Return the (X, Y) coordinate for the center point of the cell that contains the specified text.  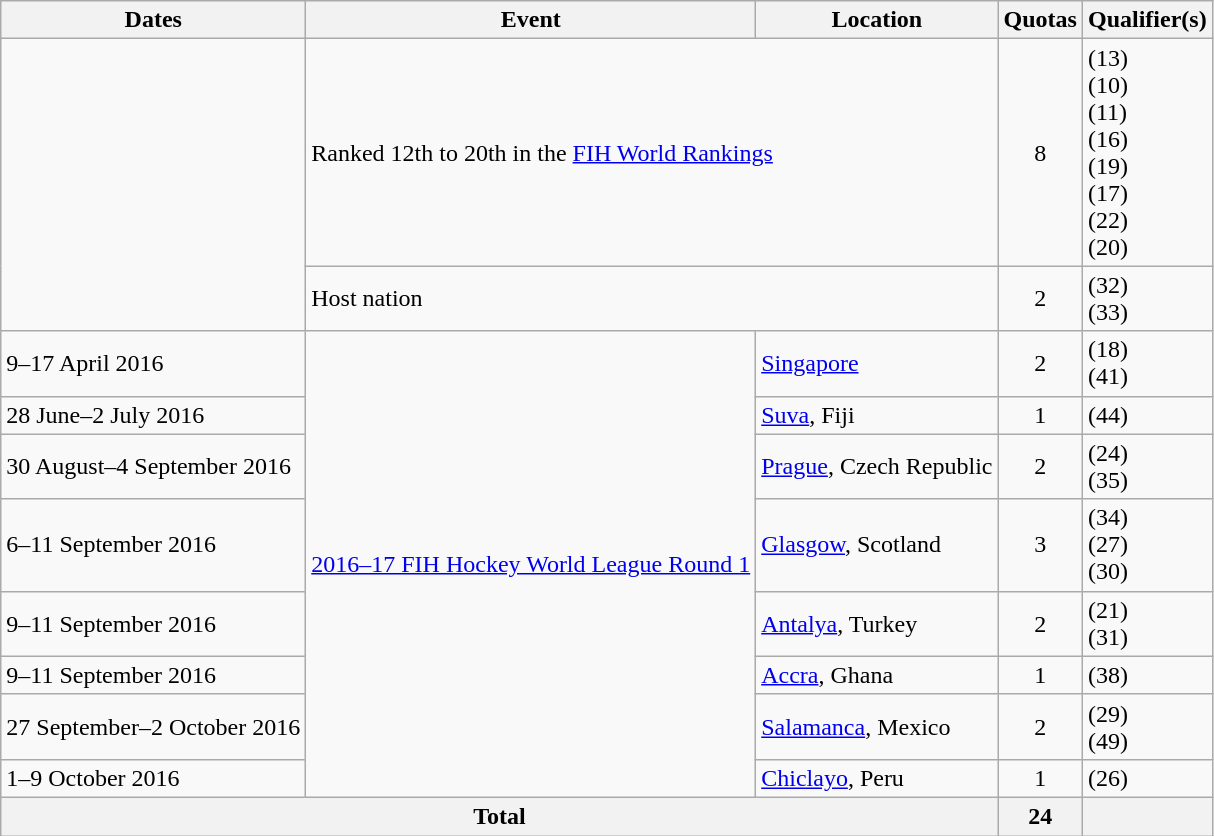
Ranked 12th to 20th in the FIH World Rankings (652, 152)
(29) (49) (1147, 726)
(13) (10) (11) (16) (19) (17) (22) (20) (1147, 152)
(24) (35) (1147, 466)
Antalya, Turkey (877, 624)
(34) (27) (30) (1147, 545)
Prague, Czech Republic (877, 466)
Total (500, 816)
(38) (1147, 675)
1–9 October 2016 (154, 778)
30 August–4 September 2016 (154, 466)
Suva, Fiji (877, 415)
6–11 September 2016 (154, 545)
9–17 April 2016 (154, 364)
8 (1040, 152)
Singapore (877, 364)
(26) (1147, 778)
27 September–2 October 2016 (154, 726)
Quotas (1040, 20)
Qualifier(s) (1147, 20)
28 June–2 July 2016 (154, 415)
Salamanca, Mexico (877, 726)
Location (877, 20)
Host nation (652, 298)
2016–17 FIH Hockey World League Round 1 (531, 564)
Chiclayo, Peru (877, 778)
3 (1040, 545)
(18) (41) (1147, 364)
(44) (1147, 415)
(21) (31) (1147, 624)
(32) (33) (1147, 298)
Glasgow, Scotland (877, 545)
24 (1040, 816)
Dates (154, 20)
Event (531, 20)
Accra, Ghana (877, 675)
